Return the [x, y] coordinate for the center point of the cell that contains the specified text.  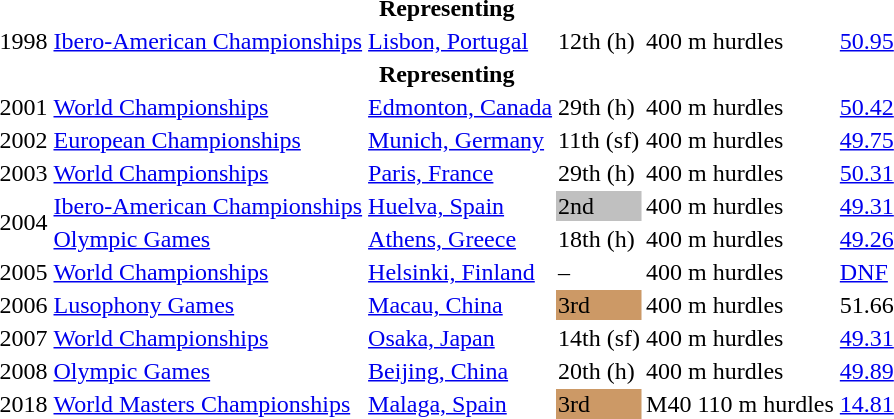
Athens, Greece [460, 239]
Helsinki, Finland [460, 272]
– [600, 272]
2nd [600, 206]
12th (h) [600, 41]
World Masters Championships [208, 404]
Munich, Germany [460, 140]
14th (sf) [600, 338]
18th (h) [600, 239]
M40 110 m hurdles [740, 404]
Beijing, China [460, 371]
20th (h) [600, 371]
Edmonton, Canada [460, 107]
European Championships [208, 140]
Paris, France [460, 173]
Macau, China [460, 305]
Lusophony Games [208, 305]
Lisbon, Portugal [460, 41]
Osaka, Japan [460, 338]
Malaga, Spain [460, 404]
11th (sf) [600, 140]
Huelva, Spain [460, 206]
